Find where the given text appears and provide that cell's center as (x, y) coordinate. 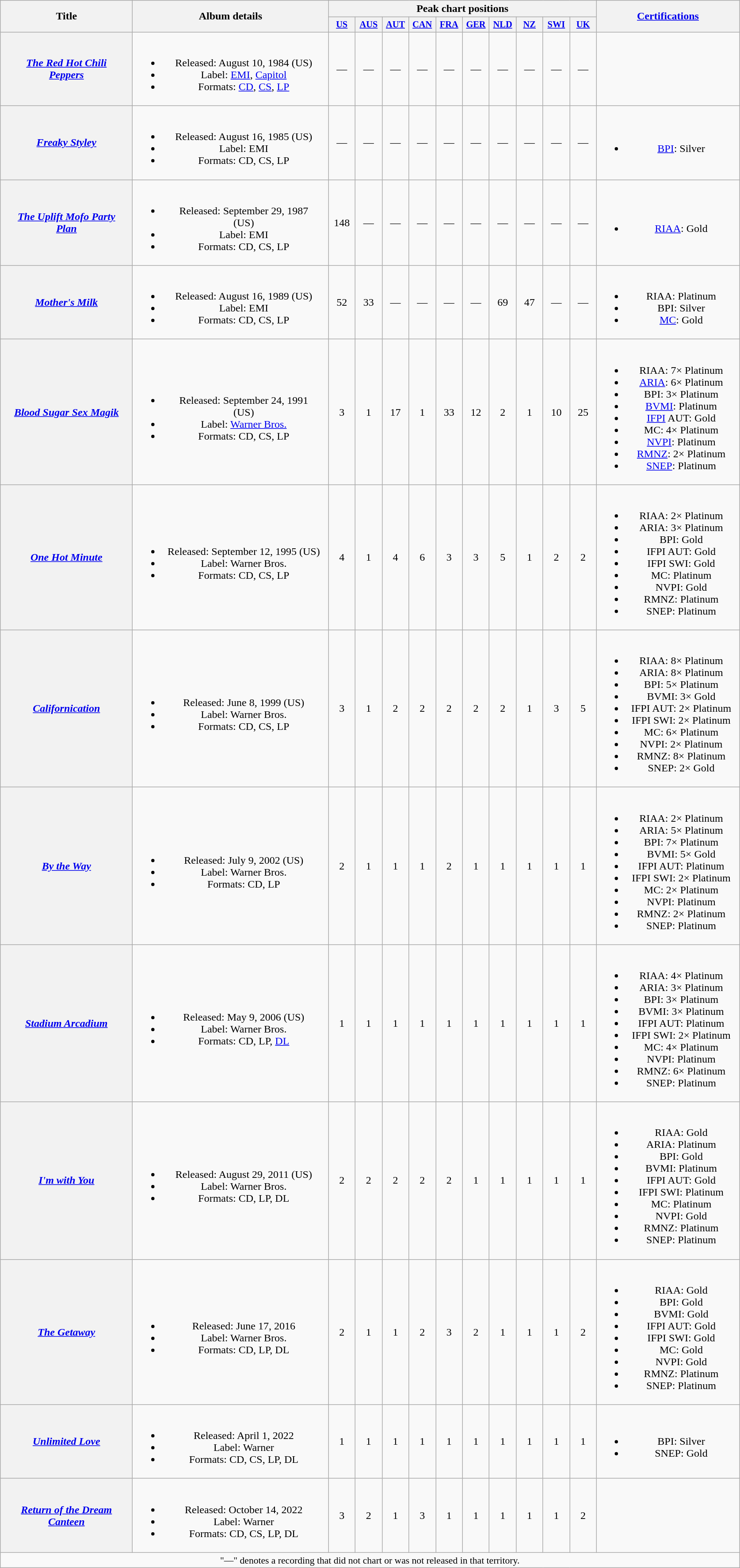
Released: September 12, 1995 (US)Label: Warner Bros.Formats: CD, CS, LP (231, 558)
Stadium Arcadium (66, 1023)
RIAA: Gold (668, 223)
Released: August 16, 1985 (US)Label: EMIFormats: CD, CS, LP (231, 143)
Released: September 24, 1991(US)Label: Warner Bros.Formats: CD, CS, LP (231, 412)
Released: August 10, 1984 (US)Label: EMI, CapitolFormats: CD, CS, LP (231, 69)
Released: June 17, 2016Label: Warner Bros.Formats: CD, LP, DL (231, 1332)
UK (584, 25)
Freaky Styley (66, 143)
RIAA: 7× PlatinumARIA: 6× PlatinumBPI: 3× PlatinumBVMI: PlatinumIFPI AUT: GoldMC: 4× PlatinumNVPI: PlatinumRMNZ: 2× PlatinumSNEP: Platinum (668, 412)
I'm with You (66, 1181)
One Hot Minute (66, 558)
Title (66, 16)
Released: April 1, 2022Label: WarnerFormats: CD, CS, LP, DL (231, 1441)
Certifications (668, 16)
Peak chart positions (462, 9)
47 (530, 302)
The Uplift Mofo PartyPlan (66, 223)
RIAA: GoldBPI: GoldBVMI: GoldIFPI AUT: GoldIFPI SWI: GoldMC: GoldNVPI: GoldRMNZ: PlatinumSNEP: Platinum (668, 1332)
17 (395, 412)
NLD (503, 25)
RIAA: GoldARIA: PlatinumBPI: GoldBVMI: PlatinumIFPI AUT: GoldIFPI SWI: PlatinumMC: PlatinumNVPI: GoldRMNZ: PlatinumSNEP: Platinum (668, 1181)
Released: August 29, 2011 (US)Label: Warner Bros.Formats: CD, LP, DL (231, 1181)
Return of the Dream Canteen (66, 1515)
BPI: Silver (668, 143)
148 (342, 223)
Mother's Milk (66, 302)
69 (503, 302)
SWI (556, 25)
Californication (66, 709)
Blood Sugar Sex Magik (66, 412)
GER (476, 25)
US (342, 25)
Released: July 9, 2002 (US)Label: Warner Bros.Formats: CD, LP (231, 866)
6 (423, 558)
AUT (395, 25)
10 (556, 412)
CAN (423, 25)
Released: September 29, 1987(US)Label: EMIFormats: CD, CS, LP (231, 223)
By the Way (66, 866)
BPI: SilverSNEP: Gold (668, 1441)
The Red Hot ChiliPeppers (66, 69)
12 (476, 412)
Released: May 9, 2006 (US)Label: Warner Bros.Formats: CD, LP, DL (231, 1023)
Album details (231, 16)
NZ (530, 25)
FRA (449, 25)
AUS (369, 25)
Released: June 8, 1999 (US)Label: Warner Bros.Formats: CD, CS, LP (231, 709)
Released: August 16, 1989 (US)Label: EMIFormats: CD, CS, LP (231, 302)
Released: October 14, 2022Label: WarnerFormats: CD, CS, LP, DL (231, 1515)
"—" denotes a recording that did not chart or was not released in that territory. (370, 1560)
RIAA: 2× PlatinumARIA: 3× PlatinumBPI: GoldIFPI AUT: GoldIFPI SWI: GoldMC: PlatinumNVPI: GoldRMNZ: PlatinumSNEP: Platinum (668, 558)
Unlimited Love (66, 1441)
52 (342, 302)
25 (584, 412)
RIAA: PlatinumBPI: SilverMC: Gold (668, 302)
The Getaway (66, 1332)
